Extract the (x, y) coordinate from the center of the cell holding the provided text.  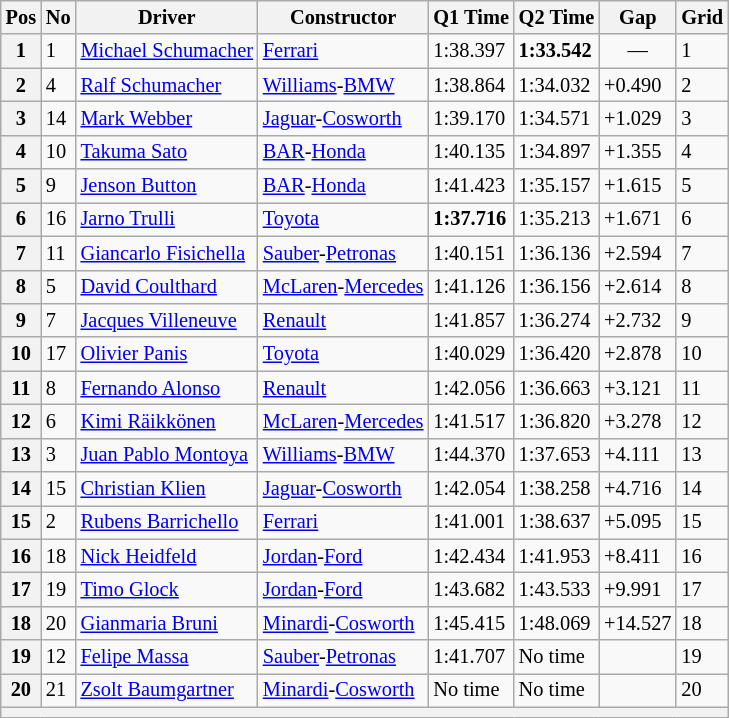
+1.615 (638, 186)
21 (58, 690)
Takuma Sato (167, 152)
Jacques Villeneuve (167, 320)
1:43.682 (470, 589)
1:38.258 (556, 489)
+0.490 (638, 85)
Timo Glock (167, 589)
+8.411 (638, 556)
1:36.136 (556, 253)
1:35.213 (556, 219)
1:39.170 (470, 118)
Giancarlo Fisichella (167, 253)
1:40.151 (470, 253)
1:33.542 (556, 51)
1:34.032 (556, 85)
+3.121 (638, 388)
1:41.126 (470, 287)
+1.671 (638, 219)
+4.111 (638, 455)
1:44.370 (470, 455)
Grid (702, 17)
1:36.274 (556, 320)
1:42.056 (470, 388)
No (58, 17)
1:40.135 (470, 152)
Jenson Button (167, 186)
1:41.423 (470, 186)
+1.355 (638, 152)
1:41.953 (556, 556)
+2.732 (638, 320)
1:38.864 (470, 85)
+5.095 (638, 522)
1:42.434 (470, 556)
1:41.707 (470, 657)
1:37.716 (470, 219)
1:40.029 (470, 354)
Gianmaria Bruni (167, 623)
Rubens Barrichello (167, 522)
+9.991 (638, 589)
Michael Schumacher (167, 51)
Jarno Trulli (167, 219)
Gap (638, 17)
1:36.820 (556, 421)
1:41.857 (470, 320)
1:38.637 (556, 522)
1:38.397 (470, 51)
+4.716 (638, 489)
Juan Pablo Montoya (167, 455)
Zsolt Baumgartner (167, 690)
+14.527 (638, 623)
David Coulthard (167, 287)
1:42.054 (470, 489)
1:43.533 (556, 589)
Q2 Time (556, 17)
+2.614 (638, 287)
Ralf Schumacher (167, 85)
1:36.156 (556, 287)
Olivier Panis (167, 354)
Fernando Alonso (167, 388)
1:34.571 (556, 118)
1:34.897 (556, 152)
— (638, 51)
Q1 Time (470, 17)
1:48.069 (556, 623)
1:35.157 (556, 186)
Constructor (343, 17)
1:36.420 (556, 354)
+1.029 (638, 118)
Christian Klien (167, 489)
Pos (21, 17)
Felipe Massa (167, 657)
Mark Webber (167, 118)
1:41.001 (470, 522)
+3.278 (638, 421)
+2.878 (638, 354)
1:37.653 (556, 455)
Nick Heidfeld (167, 556)
Kimi Räikkönen (167, 421)
+2.594 (638, 253)
1:36.663 (556, 388)
Driver (167, 17)
1:41.517 (470, 421)
1:45.415 (470, 623)
